From the cell containing the given text, extract its center point as [x, y] coordinate. 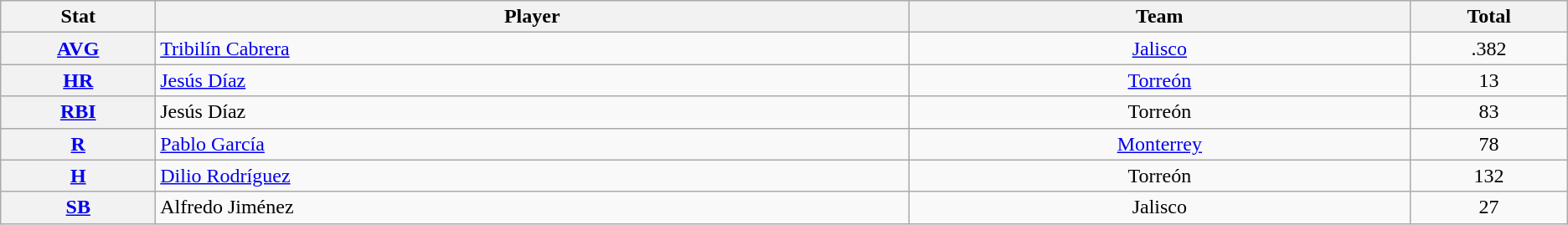
Total [1489, 17]
78 [1489, 144]
AVG [79, 49]
Team [1159, 17]
Monterrey [1159, 144]
Player [533, 17]
83 [1489, 112]
.382 [1489, 49]
RBI [79, 112]
132 [1489, 176]
Stat [79, 17]
R [79, 144]
Pablo García [533, 144]
H [79, 176]
Dilio Rodríguez [533, 176]
HR [79, 80]
Alfredo Jiménez [533, 207]
27 [1489, 207]
Tribilín Cabrera [533, 49]
13 [1489, 80]
SB [79, 207]
